Return (X, Y) of the center of cell containing provided text 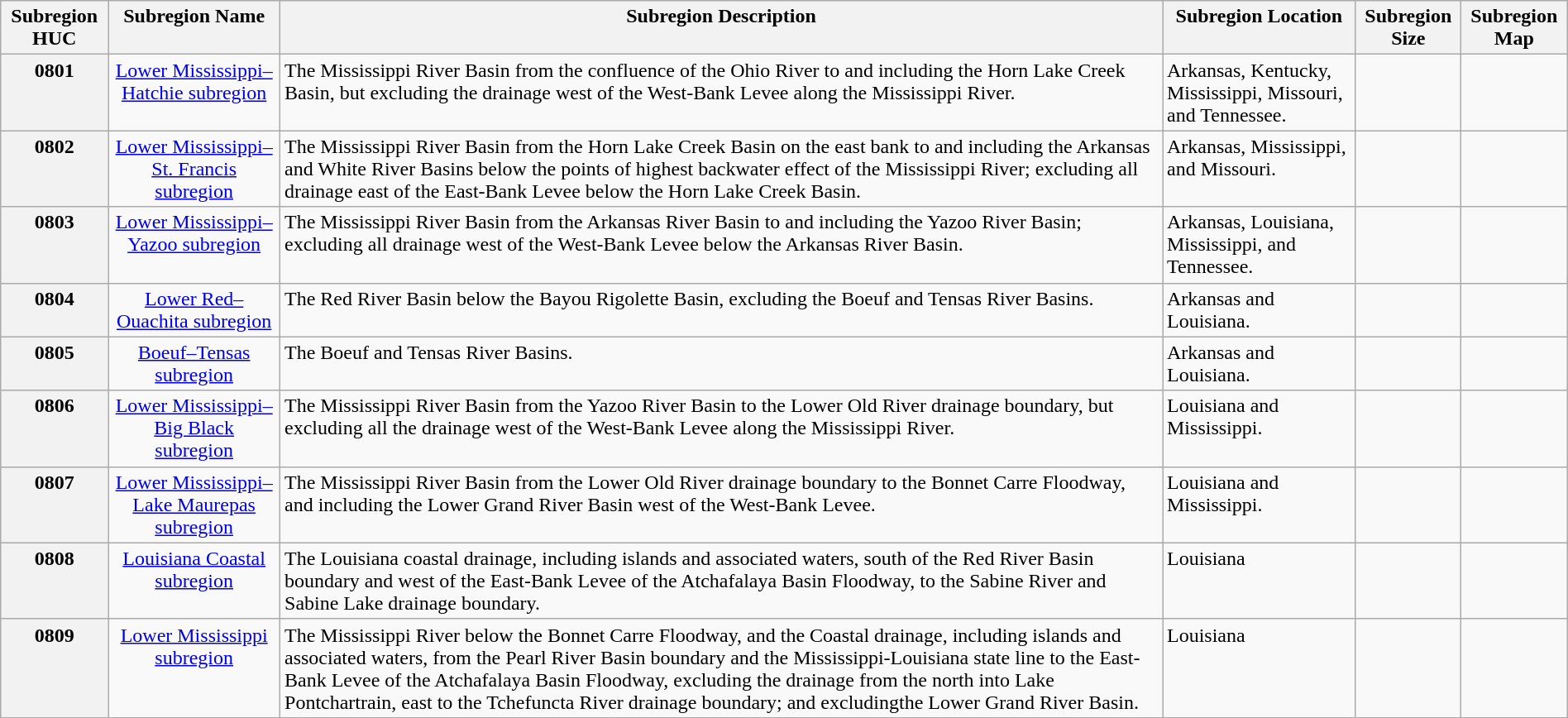
The Boeuf and Tensas River Basins. (721, 364)
Subregion Size (1408, 28)
Lower Mississippi–Lake Maurepas subregion (194, 505)
0806 (55, 428)
0807 (55, 505)
Lower Red–Ouachita subregion (194, 309)
The Red River Basin below the Bayou Rigolette Basin, excluding the Boeuf and Tensas River Basins. (721, 309)
0805 (55, 364)
0809 (55, 668)
Lower Mississippi–St. Francis subregion (194, 169)
Subregion Description (721, 28)
0804 (55, 309)
0803 (55, 245)
0808 (55, 581)
Arkansas, Louisiana, Mississippi, and Tennessee. (1260, 245)
Lower Mississippi–Big Black subregion (194, 428)
Arkansas, Kentucky, Mississippi, Missouri, and Tennessee. (1260, 93)
Subregion Location (1260, 28)
Arkansas, Mississippi, and Missouri. (1260, 169)
Subregion Name (194, 28)
Lower Mississippi–Hatchie subregion (194, 93)
0801 (55, 93)
Lower Mississippi subregion (194, 668)
Louisiana Coastal subregion (194, 581)
Boeuf–Tensas subregion (194, 364)
0802 (55, 169)
Subregion Map (1513, 28)
Subregion HUC (55, 28)
Lower Mississippi–Yazoo subregion (194, 245)
